Determine the (X, Y) coordinate at the center of the cell enclosing the given text.  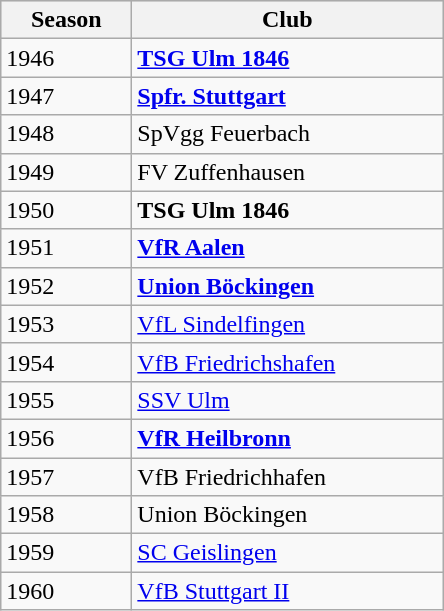
1959 (66, 553)
1949 (66, 172)
1950 (66, 210)
1948 (66, 134)
SSV Ulm (288, 400)
VfR Heilbronn (288, 438)
FV Zuffenhausen (288, 172)
VfB Stuttgart II (288, 591)
VfL Sindelfingen (288, 324)
VfR Aalen (288, 248)
1956 (66, 438)
Season (66, 20)
1954 (66, 362)
VfB Friedrichhafen (288, 477)
SC Geislingen (288, 553)
Club (288, 20)
VfB Friedrichshafen (288, 362)
1951 (66, 248)
1957 (66, 477)
Spfr. Stuttgart (288, 96)
1960 (66, 591)
SpVgg Feuerbach (288, 134)
1955 (66, 400)
1958 (66, 515)
1947 (66, 96)
1952 (66, 286)
1953 (66, 324)
1946 (66, 58)
